Determine the [x, y] coordinate at the center of the cell enclosing the given text.  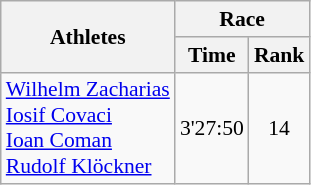
Athletes [88, 36]
Wilhelm ZachariasIosif CovaciIoan ComanRudolf Klöckner [88, 128]
Rank [280, 55]
3'27:50 [212, 128]
14 [280, 128]
Time [212, 55]
Race [242, 19]
